Identify which cell holds the provided text, then report its (X, Y) central coordinate. 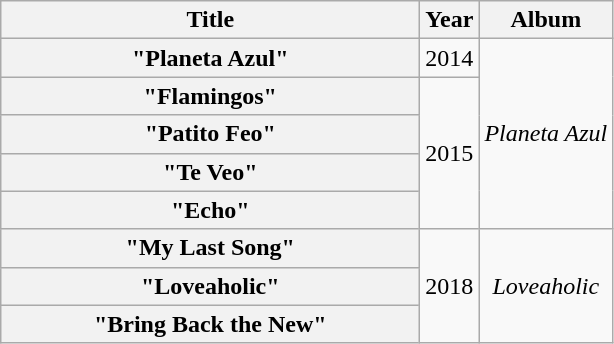
"Planeta Azul" (210, 58)
Title (210, 20)
"My Last Song" (210, 248)
"Patito Feo" (210, 134)
"Loveaholic" (210, 286)
"Flamingos" (210, 96)
Planeta Azul (546, 134)
2015 (450, 153)
2014 (450, 58)
Loveaholic (546, 286)
"Echo" (210, 210)
Album (546, 20)
2018 (450, 286)
"Bring Back the New" (210, 324)
"Te Veo" (210, 172)
Year (450, 20)
